Identify which cell holds the provided text, then report its [x, y] central coordinate. 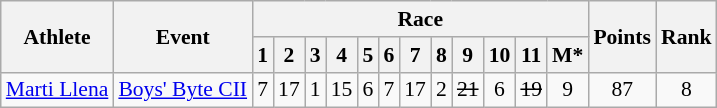
4 [342, 55]
87 [622, 90]
11 [531, 55]
Marti Llena [58, 90]
15 [342, 90]
Event [182, 36]
19 [531, 90]
5 [368, 55]
10 [500, 55]
Points [622, 36]
21 [468, 90]
Rank [686, 36]
Athlete [58, 36]
M* [568, 55]
Race [420, 19]
3 [316, 55]
Boys' Byte CII [182, 90]
